Return (X, Y) of the center of cell containing provided text 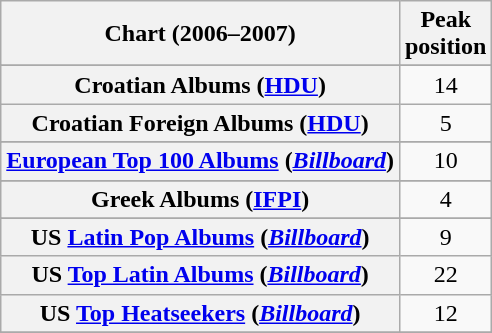
9 (445, 237)
5 (445, 123)
US Top Heatseekers (Billboard) (200, 313)
European Top 100 Albums (Billboard) (200, 161)
22 (445, 275)
Chart (2006–2007) (200, 34)
US Top Latin Albums (Billboard) (200, 275)
US Latin Pop Albums (Billboard) (200, 237)
Croatian Albums (HDU) (200, 85)
10 (445, 161)
14 (445, 85)
12 (445, 313)
Greek Albums (IFPI) (200, 199)
Croatian Foreign Albums (HDU) (200, 123)
4 (445, 199)
Peak position (445, 34)
